Find where the given text appears and provide that cell's center as (X, Y) coordinate. 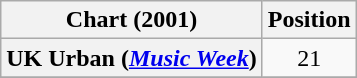
Chart (2001) (132, 20)
Position (309, 20)
UK Urban (Music Week) (132, 58)
21 (309, 58)
